Pinpoint the cell where the given text exists, returning its (x, y) midpoint coordinate. 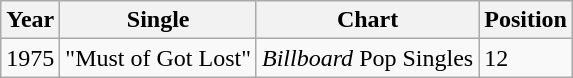
Chart (367, 20)
Single (158, 20)
Position (526, 20)
12 (526, 58)
"Must of Got Lost" (158, 58)
1975 (30, 58)
Billboard Pop Singles (367, 58)
Year (30, 20)
